Find where the given text appears and provide that cell's center as (X, Y) coordinate. 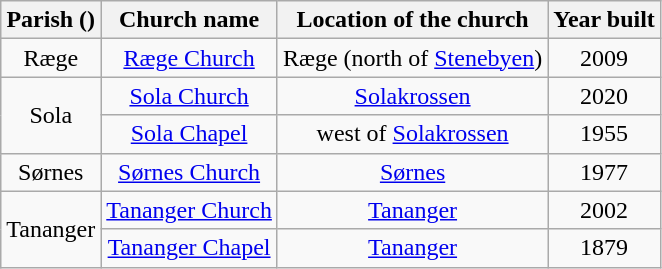
1879 (604, 248)
Ræge (north of Stenebyen) (412, 58)
Sola Chapel (190, 134)
Parish () (51, 20)
Year built (604, 20)
Church name (190, 20)
Location of the church (412, 20)
Sola Church (190, 96)
Sola (51, 115)
2020 (604, 96)
Tananger Church (190, 210)
Solakrossen (412, 96)
Tananger Chapel (190, 248)
west of Solakrossen (412, 134)
Ræge Church (190, 58)
Sørnes Church (190, 172)
2002 (604, 210)
1955 (604, 134)
2009 (604, 58)
1977 (604, 172)
Ræge (51, 58)
